Identify which cell holds the provided text, then report its [x, y] central coordinate. 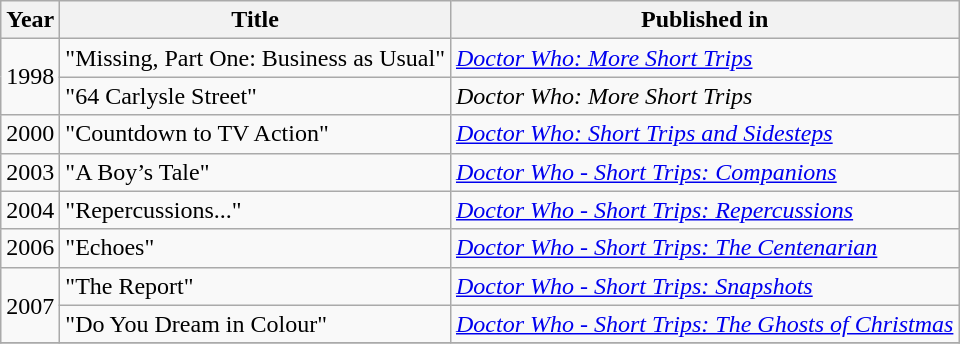
2006 [30, 248]
"64 Carlysle Street" [256, 96]
2000 [30, 134]
1998 [30, 77]
"Do You Dream in Colour" [256, 324]
Published in [704, 20]
Doctor Who - Short Trips: The Centenarian [704, 248]
2004 [30, 210]
"Echoes" [256, 248]
"A Boy’s Tale" [256, 172]
Title [256, 20]
"Missing, Part One: Business as Usual" [256, 58]
Doctor Who - Short Trips: Companions [704, 172]
Doctor Who - Short Trips: Snapshots [704, 286]
Doctor Who: Short Trips and Sidesteps [704, 134]
2007 [30, 305]
Doctor Who - Short Trips: Repercussions [704, 210]
"The Report" [256, 286]
"Repercussions..." [256, 210]
"Countdown to TV Action" [256, 134]
Year [30, 20]
Doctor Who - Short Trips: The Ghosts of Christmas [704, 324]
2003 [30, 172]
